Detect which cell encompasses the target text, then output its (X, Y) center coordinate. 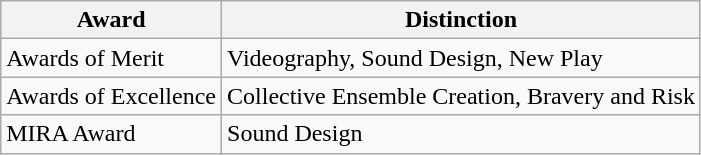
Awards of Merit (112, 58)
Videography, Sound Design, New Play (462, 58)
Collective Ensemble Creation, Bravery and Risk (462, 96)
Award (112, 20)
MIRA Award (112, 134)
Distinction (462, 20)
Awards of Excellence (112, 96)
Sound Design (462, 134)
